Return [x, y] of the center of cell containing provided text 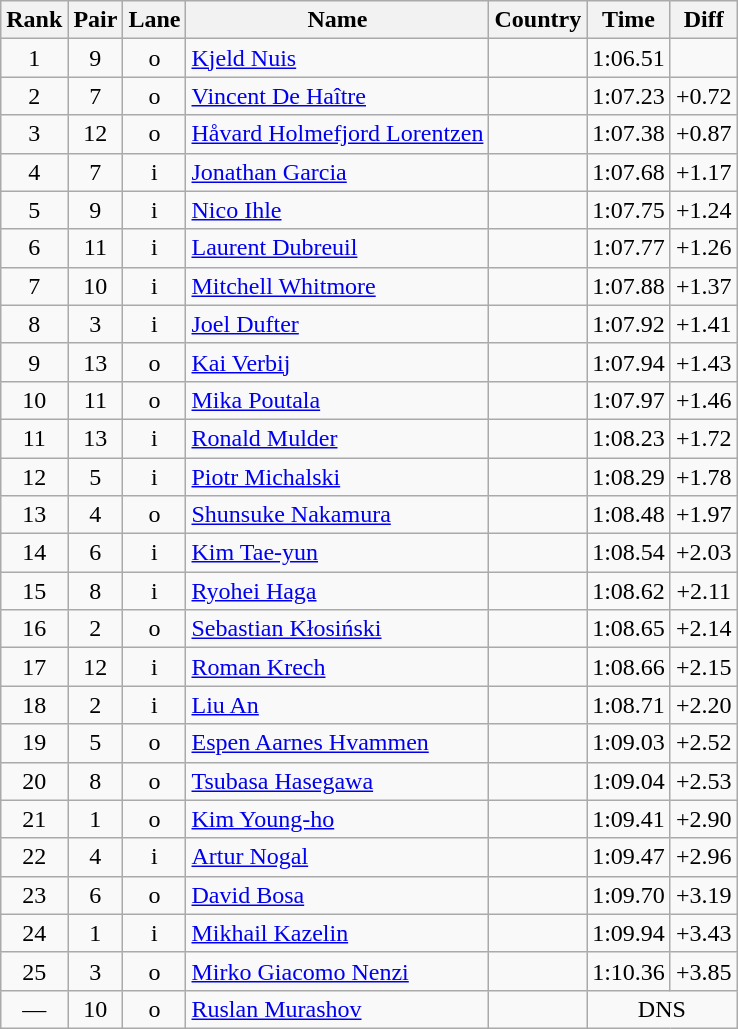
Kjeld Nuis [338, 58]
+1.72 [704, 438]
Liu An [338, 705]
+2.52 [704, 743]
22 [34, 857]
1:09.47 [629, 857]
Mitchell Whitmore [338, 286]
1:08.66 [629, 667]
Time [629, 20]
Roman Krech [338, 667]
1:08.54 [629, 553]
20 [34, 781]
Tsubasa Hasegawa [338, 781]
1:08.71 [629, 705]
Mikhail Kazelin [338, 933]
+2.96 [704, 857]
+3.85 [704, 971]
+0.87 [704, 134]
+2.15 [704, 667]
+1.78 [704, 477]
1:09.04 [629, 781]
1:08.23 [629, 438]
1:09.94 [629, 933]
1:09.03 [629, 743]
+3.19 [704, 895]
21 [34, 819]
Kim Young-ho [338, 819]
17 [34, 667]
23 [34, 895]
Piotr Michalski [338, 477]
Joel Dufter [338, 324]
Diff [704, 20]
14 [34, 553]
Name [338, 20]
+1.97 [704, 515]
1:07.88 [629, 286]
+3.43 [704, 933]
+1.41 [704, 324]
+1.17 [704, 172]
25 [34, 971]
+2.03 [704, 553]
+1.43 [704, 362]
1:07.68 [629, 172]
Shunsuke Nakamura [338, 515]
Ruslan Murashov [338, 1009]
Laurent Dubreuil [338, 248]
Mika Poutala [338, 400]
+1.26 [704, 248]
1:07.38 [629, 134]
+2.20 [704, 705]
+2.11 [704, 591]
15 [34, 591]
1:08.62 [629, 591]
Country [538, 20]
Sebastian Kłosiński [338, 629]
+1.24 [704, 210]
1:08.29 [629, 477]
19 [34, 743]
+2.14 [704, 629]
1:06.51 [629, 58]
Kai Verbij [338, 362]
— [34, 1009]
1:09.41 [629, 819]
24 [34, 933]
+0.72 [704, 96]
+1.37 [704, 286]
Nico Ihle [338, 210]
Mirko Giacomo Nenzi [338, 971]
1:08.65 [629, 629]
1:09.70 [629, 895]
Ronald Mulder [338, 438]
Ryohei Haga [338, 591]
+1.46 [704, 400]
18 [34, 705]
1:07.94 [629, 362]
Jonathan Garcia [338, 172]
Rank [34, 20]
1:07.77 [629, 248]
+2.90 [704, 819]
Espen Aarnes Hvammen [338, 743]
Vincent De Haître [338, 96]
Kim Tae-yun [338, 553]
1:10.36 [629, 971]
Håvard Holmefjord Lorentzen [338, 134]
1:07.97 [629, 400]
1:08.48 [629, 515]
David Bosa [338, 895]
1:07.75 [629, 210]
1:07.23 [629, 96]
Artur Nogal [338, 857]
Pair [96, 20]
16 [34, 629]
Lane [154, 20]
+2.53 [704, 781]
DNS [662, 1009]
1:07.92 [629, 324]
